Provide the [x, y] coordinate of the cell's center where the given text is located.  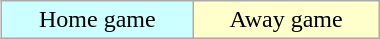
Home game [98, 20]
Away game [286, 20]
